Capture the cell that displays the provided text and extract its (x, y) central coordinate. 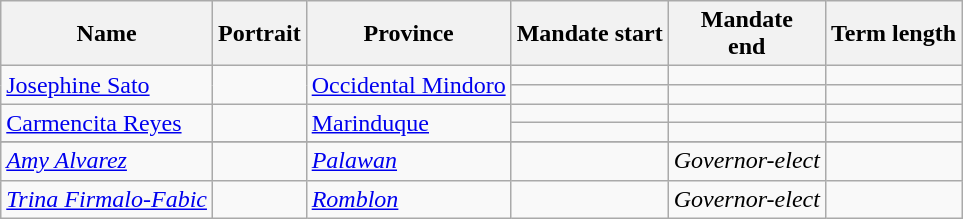
Portrait (259, 34)
Amy Alvarez (107, 161)
Mandate start (590, 34)
Name (107, 34)
Occidental Mindoro (408, 85)
Mandateend (746, 34)
Term length (893, 34)
Marinduque (408, 123)
Josephine Sato (107, 85)
Romblon (408, 199)
Carmencita Reyes (107, 123)
Trina Firmalo-Fabic (107, 199)
Province (408, 34)
Palawan (408, 161)
